Pinpoint the cell where the given text exists, returning its [x, y] midpoint coordinate. 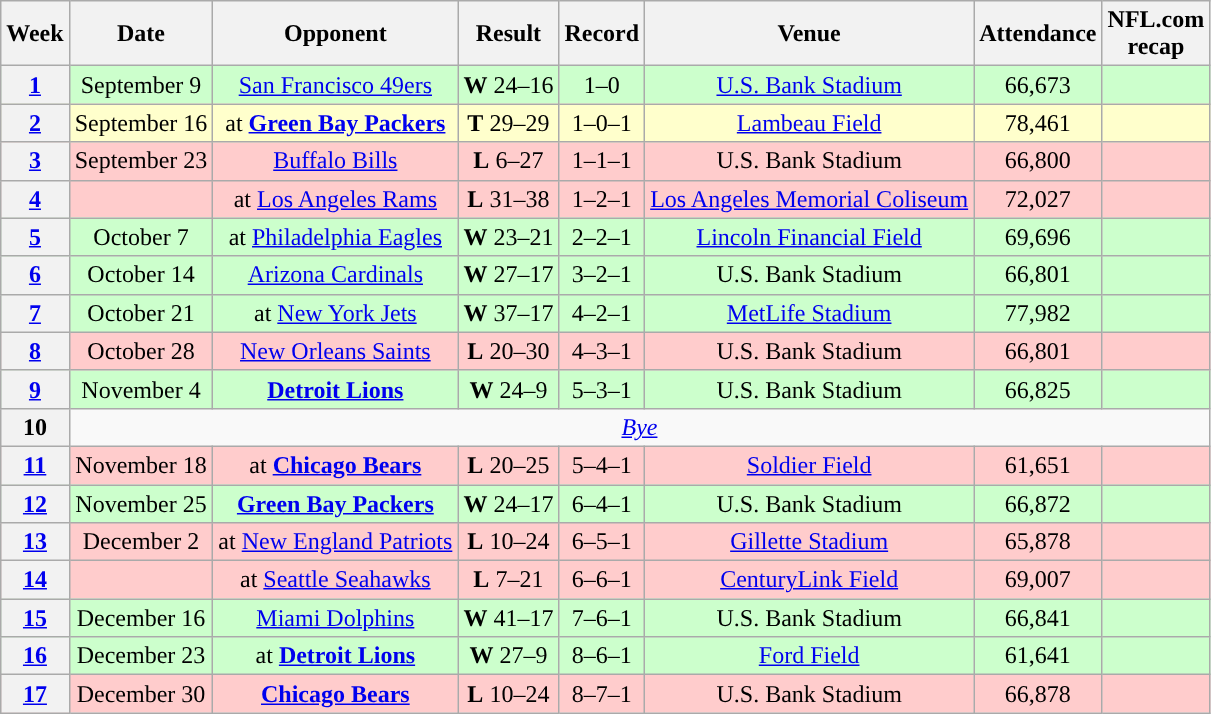
W 24–17 [508, 503]
November 4 [141, 389]
L 20–25 [508, 465]
66,878 [1038, 694]
W 27–9 [508, 656]
at New York Jets [336, 313]
W 27–17 [508, 275]
6–4–1 [602, 503]
5–4–1 [602, 465]
L 20–30 [508, 351]
65,878 [1038, 542]
Los Angeles Memorial Coliseum [810, 199]
October 28 [141, 351]
66,825 [1038, 389]
NFL.comrecap [1156, 34]
9 [35, 389]
at New England Patriots [336, 542]
December 23 [141, 656]
66,872 [1038, 503]
L 7–21 [508, 580]
Arizona Cardinals [336, 275]
Lambeau Field [810, 123]
Detroit Lions [336, 389]
Opponent [336, 34]
Buffalo Bills [336, 161]
4 [35, 199]
W 41–17 [508, 618]
13 [35, 542]
7–6–1 [602, 618]
6–6–1 [602, 580]
September 16 [141, 123]
Week [35, 34]
17 [35, 694]
Attendance [1038, 34]
at Los Angeles Rams [336, 199]
8 [35, 351]
Green Bay Packers [336, 503]
Gillette Stadium [810, 542]
November 25 [141, 503]
W 37–17 [508, 313]
1–2–1 [602, 199]
December 16 [141, 618]
Result [508, 34]
15 [35, 618]
16 [35, 656]
at Chicago Bears [336, 465]
4–3–1 [602, 351]
Bye [640, 427]
8–6–1 [602, 656]
8–7–1 [602, 694]
at Seattle Seahawks [336, 580]
September 9 [141, 85]
2–2–1 [602, 237]
October 14 [141, 275]
December 2 [141, 542]
6 [35, 275]
Ford Field [810, 656]
at Green Bay Packers [336, 123]
66,673 [1038, 85]
66,841 [1038, 618]
69,696 [1038, 237]
61,651 [1038, 465]
7 [35, 313]
14 [35, 580]
T 29–29 [508, 123]
Date [141, 34]
Venue [810, 34]
Lincoln Financial Field [810, 237]
78,461 [1038, 123]
October 7 [141, 237]
W 24–9 [508, 389]
4–2–1 [602, 313]
1–0 [602, 85]
77,982 [1038, 313]
Chicago Bears [336, 694]
September 23 [141, 161]
New Orleans Saints [336, 351]
L 6–27 [508, 161]
Soldier Field [810, 465]
5–3–1 [602, 389]
3–2–1 [602, 275]
San Francisco 49ers [336, 85]
1–1–1 [602, 161]
3 [35, 161]
W 24–16 [508, 85]
December 30 [141, 694]
MetLife Stadium [810, 313]
72,027 [1038, 199]
CenturyLink Field [810, 580]
W 23–21 [508, 237]
Miami Dolphins [336, 618]
12 [35, 503]
1 [35, 85]
1–0–1 [602, 123]
L 31–38 [508, 199]
October 21 [141, 313]
10 [35, 427]
5 [35, 237]
6–5–1 [602, 542]
11 [35, 465]
2 [35, 123]
at Detroit Lions [336, 656]
69,007 [1038, 580]
61,641 [1038, 656]
66,800 [1038, 161]
November 18 [141, 465]
Record [602, 34]
at Philadelphia Eagles [336, 237]
